Locate the cell with the specified text and output its [X, Y] center coordinate. 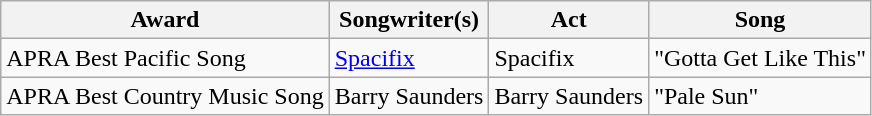
Song [760, 20]
"Pale Sun" [760, 96]
APRA Best Country Music Song [165, 96]
Act [569, 20]
"Gotta Get Like This" [760, 58]
APRA Best Pacific Song [165, 58]
Songwriter(s) [409, 20]
Award [165, 20]
